Identify which cell holds the provided text, then report its (x, y) central coordinate. 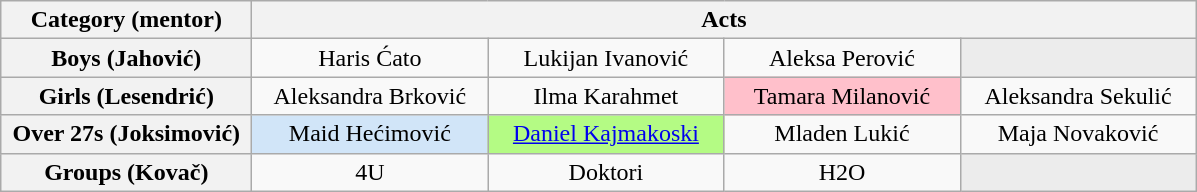
Girls (Lesendrić) (126, 96)
Over 27s (Joksimović) (126, 134)
Aleksa Perović (842, 58)
Maja Novaković (1078, 134)
Tamara Milanović (842, 96)
Daniel Kajmakoski (606, 134)
Mladen Lukić (842, 134)
Lukijan Ivanović (606, 58)
Haris Ćato (370, 58)
Acts (724, 20)
Aleksandra Brković (370, 96)
Doktori (606, 172)
Aleksandra Sekulić (1078, 96)
Boys (Jahović) (126, 58)
Maid Hećimović (370, 134)
4U (370, 172)
Ilma Karahmet (606, 96)
Groups (Kovač) (126, 172)
H2O (842, 172)
Category (mentor) (126, 20)
